Pinpoint the cell where the given text exists, returning its (X, Y) midpoint coordinate. 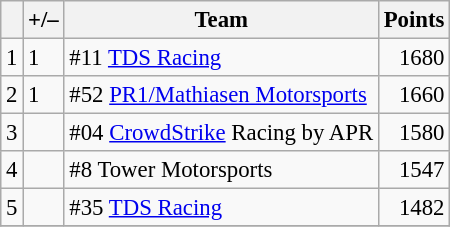
5 (12, 208)
4 (12, 170)
1580 (414, 133)
#8 Tower Motorsports (221, 170)
3 (12, 133)
#04 CrowdStrike Racing by APR (221, 133)
1547 (414, 170)
1482 (414, 208)
1660 (414, 95)
1680 (414, 58)
2 (12, 95)
+/– (44, 20)
#35 TDS Racing (221, 208)
Points (414, 20)
Team (221, 20)
#52 PR1/Mathiasen Motorsports (221, 95)
#11 TDS Racing (221, 58)
